Search for the cell housing the specified text and yield its (X, Y) center coordinate. 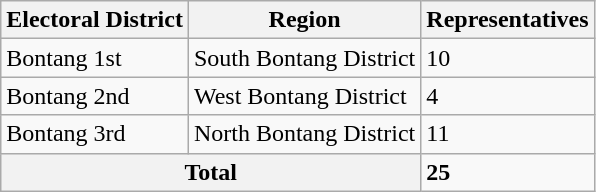
4 (508, 96)
Region (304, 20)
Bontang 3rd (95, 134)
North Bontang District (304, 134)
10 (508, 58)
West Bontang District (304, 96)
Representatives (508, 20)
Total (211, 172)
South Bontang District (304, 58)
11 (508, 134)
25 (508, 172)
Electoral District (95, 20)
Bontang 2nd (95, 96)
Bontang 1st (95, 58)
